Locate the cell with the specified text and output its [x, y] center coordinate. 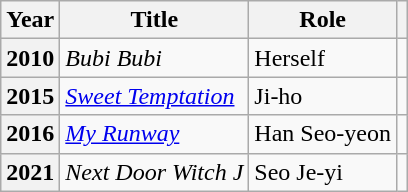
Next Door Witch J [154, 172]
Title [154, 20]
Ji-ho [323, 96]
2010 [30, 58]
Bubi Bubi [154, 58]
Han Seo-yeon [323, 134]
Sweet Temptation [154, 96]
2016 [30, 134]
Year [30, 20]
Seo Je-yi [323, 172]
2015 [30, 96]
My Runway [154, 134]
Role [323, 20]
2021 [30, 172]
Herself [323, 58]
